Detect which cell encompasses the target text, then output its [x, y] center coordinate. 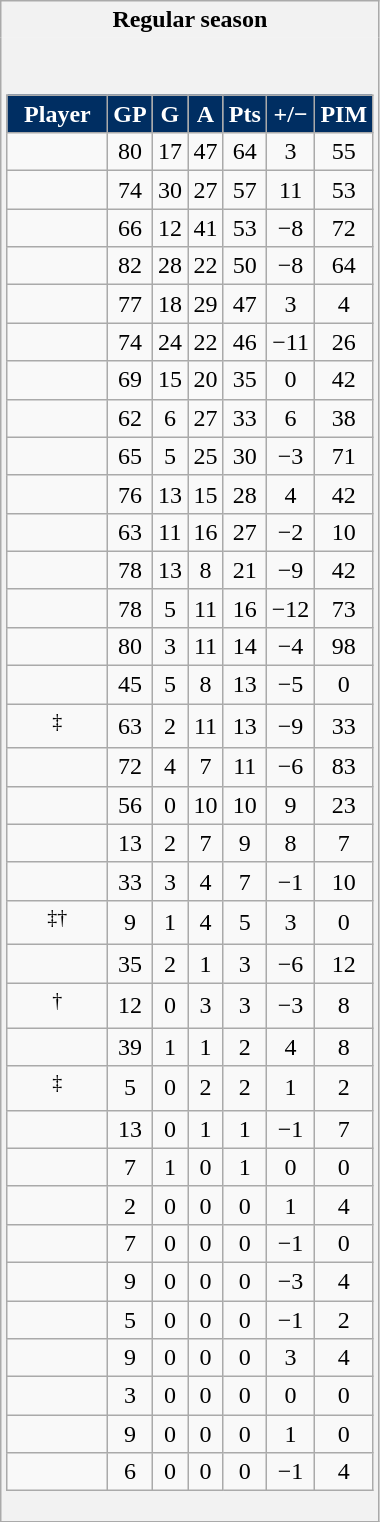
G [170, 114]
−12 [290, 608]
−5 [290, 685]
26 [344, 342]
38 [344, 418]
Regular season [190, 20]
56 [130, 805]
† [58, 1006]
73 [344, 608]
20 [206, 380]
A [206, 114]
39 [130, 1047]
25 [206, 456]
65 [130, 456]
−11 [290, 342]
21 [244, 570]
‡† [58, 922]
41 [206, 228]
24 [170, 342]
98 [344, 646]
66 [130, 228]
14 [244, 646]
69 [130, 380]
−4 [290, 646]
76 [130, 494]
82 [130, 266]
17 [170, 152]
57 [244, 190]
62 [130, 418]
Pts [244, 114]
46 [244, 342]
23 [344, 805]
50 [244, 266]
Player [58, 114]
18 [170, 304]
+/− [290, 114]
55 [344, 152]
71 [344, 456]
−2 [290, 532]
PIM [344, 114]
77 [130, 304]
83 [344, 767]
GP [130, 114]
45 [130, 685]
29 [206, 304]
